Return the [X, Y] coordinate for the center point of the cell that contains the specified text.  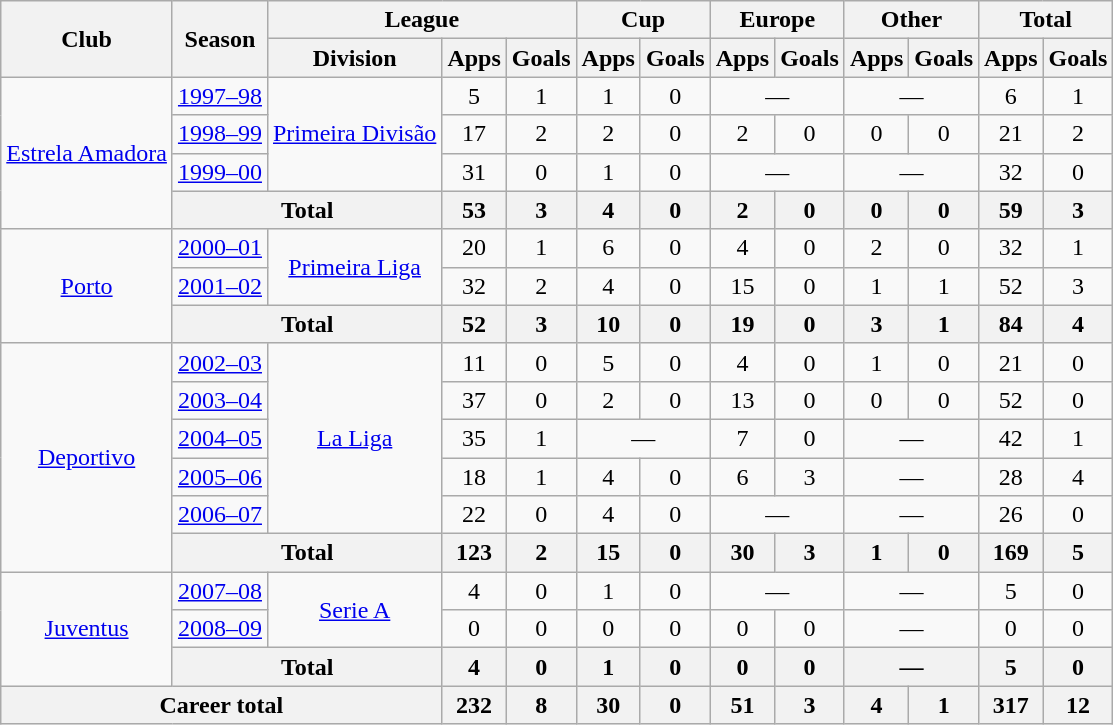
Season [220, 39]
Cup [643, 20]
123 [474, 553]
League [422, 20]
2008–09 [220, 629]
2001–02 [220, 286]
Porto [87, 286]
53 [474, 210]
Division [354, 58]
28 [1011, 477]
169 [1011, 553]
Other [911, 20]
20 [474, 248]
10 [608, 324]
317 [1011, 705]
37 [474, 400]
13 [742, 400]
Deportivo [87, 457]
7 [742, 438]
1999–00 [220, 172]
12 [1078, 705]
Serie A [354, 610]
51 [742, 705]
84 [1011, 324]
17 [474, 134]
Career total [222, 705]
1998–99 [220, 134]
22 [474, 515]
1997–98 [220, 96]
18 [474, 477]
232 [474, 705]
Primeira Divisão [354, 134]
Juventus [87, 629]
42 [1011, 438]
11 [474, 362]
Club [87, 39]
2007–08 [220, 591]
2004–05 [220, 438]
Europe [777, 20]
8 [541, 705]
35 [474, 438]
2005–06 [220, 477]
2000–01 [220, 248]
19 [742, 324]
2002–03 [220, 362]
26 [1011, 515]
59 [1011, 210]
Primeira Liga [354, 267]
2006–07 [220, 515]
2003–04 [220, 400]
31 [474, 172]
Estrela Amadora [87, 153]
La Liga [354, 438]
